Find where the given text appears and provide that cell's center as (X, Y) coordinate. 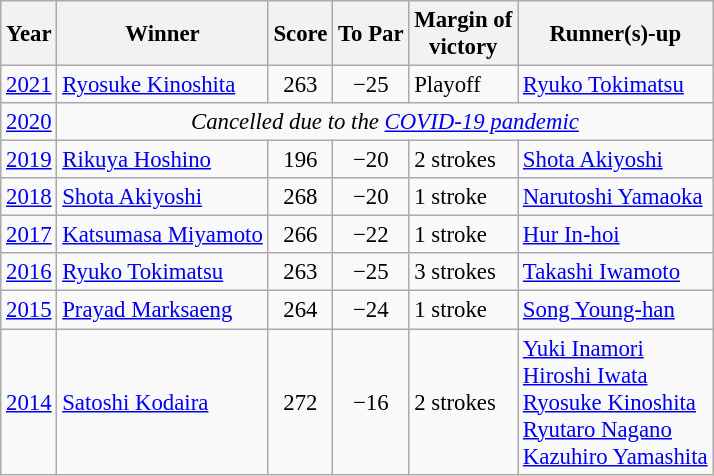
−24 (371, 310)
196 (300, 160)
2015 (29, 310)
Takashi Iwamoto (616, 273)
2018 (29, 197)
266 (300, 235)
Cancelled due to the COVID-19 pandemic (385, 122)
2016 (29, 273)
Ryosuke Kinoshita (162, 85)
268 (300, 197)
Score (300, 34)
2020 (29, 122)
Playoff (464, 85)
2021 (29, 85)
Katsumasa Miyamoto (162, 235)
Hur In-hoi (616, 235)
Runner(s)-up (616, 34)
2017 (29, 235)
Prayad Marksaeng (162, 310)
3 strokes (464, 273)
Winner (162, 34)
Rikuya Hoshino (162, 160)
Satoshi Kodaira (162, 402)
2014 (29, 402)
272 (300, 402)
Narutoshi Yamaoka (616, 197)
To Par (371, 34)
−16 (371, 402)
−22 (371, 235)
264 (300, 310)
2019 (29, 160)
Yuki Inamori Hiroshi Iwata Ryosuke Kinoshita Ryutaro Nagano Kazuhiro Yamashita (616, 402)
Song Young-han (616, 310)
Margin ofvictory (464, 34)
Year (29, 34)
